Output the (X, Y) coordinate of the center of the cell containing the given text.  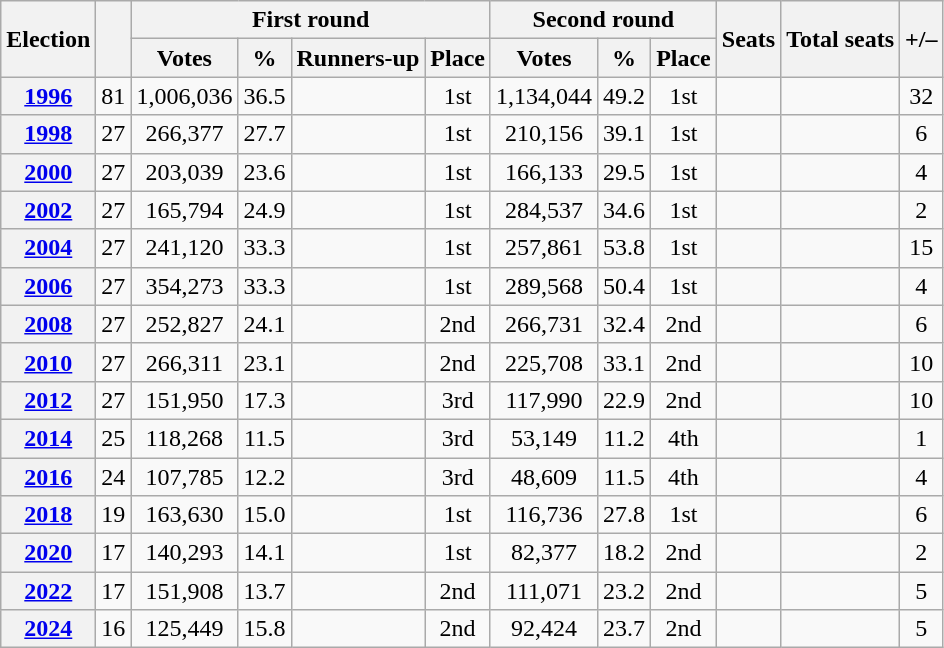
166,133 (544, 172)
14.1 (264, 553)
18.2 (624, 553)
17.3 (264, 400)
2010 (48, 362)
2012 (48, 400)
210,156 (544, 134)
27.8 (624, 515)
27.7 (264, 134)
266,731 (544, 324)
81 (114, 96)
Total seats (840, 39)
First round (311, 20)
32 (922, 96)
24.1 (264, 324)
49.2 (624, 96)
2004 (48, 248)
22.9 (624, 400)
15.0 (264, 515)
36.5 (264, 96)
32.4 (624, 324)
12.2 (264, 477)
111,071 (544, 591)
252,827 (184, 324)
23.1 (264, 362)
53,149 (544, 438)
116,736 (544, 515)
2024 (48, 629)
2016 (48, 477)
151,908 (184, 591)
1 (922, 438)
241,120 (184, 248)
82,377 (544, 553)
24.9 (264, 210)
39.1 (624, 134)
117,990 (544, 400)
2020 (48, 553)
140,293 (184, 553)
163,630 (184, 515)
118,268 (184, 438)
23.6 (264, 172)
+/– (922, 39)
19 (114, 515)
53.8 (624, 248)
Runners-up (358, 58)
29.5 (624, 172)
1998 (48, 134)
289,568 (544, 286)
151,950 (184, 400)
92,424 (544, 629)
2006 (48, 286)
284,537 (544, 210)
Seats (748, 39)
107,785 (184, 477)
225,708 (544, 362)
1,006,036 (184, 96)
1,134,044 (544, 96)
Election (48, 39)
34.6 (624, 210)
15.8 (264, 629)
24 (114, 477)
2002 (48, 210)
16 (114, 629)
11.2 (624, 438)
25 (114, 438)
23.2 (624, 591)
2000 (48, 172)
2014 (48, 438)
Second round (603, 20)
165,794 (184, 210)
15 (922, 248)
1996 (48, 96)
2008 (48, 324)
266,377 (184, 134)
23.7 (624, 629)
13.7 (264, 591)
257,861 (544, 248)
354,273 (184, 286)
203,039 (184, 172)
266,311 (184, 362)
2018 (48, 515)
2022 (48, 591)
125,449 (184, 629)
33.1 (624, 362)
50.4 (624, 286)
48,609 (544, 477)
